Return [x, y] of the center of cell containing provided text 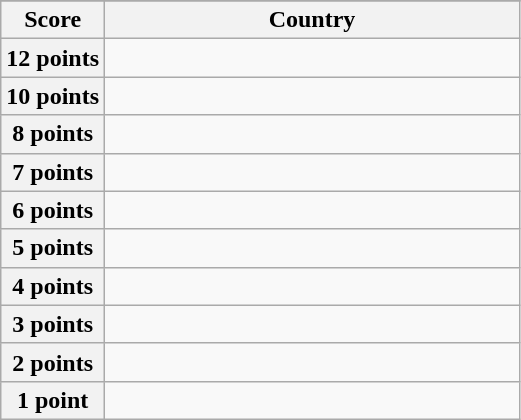
4 points [53, 286]
Country [312, 20]
5 points [53, 248]
7 points [53, 172]
2 points [53, 362]
1 point [53, 400]
3 points [53, 324]
6 points [53, 210]
12 points [53, 58]
8 points [53, 134]
10 points [53, 96]
Score [53, 20]
